Extract the (x, y) coordinate from the center of the cell holding the provided text.  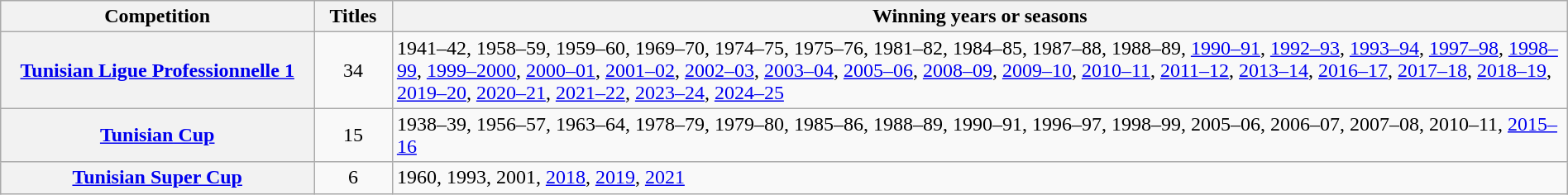
6 (354, 178)
Competition (157, 17)
Tunisian Ligue Professionnelle 1 (157, 70)
Tunisian Super Cup (157, 178)
Titles (354, 17)
Tunisian Cup (157, 136)
15 (354, 136)
1960, 1993, 2001, 2018, 2019, 2021 (979, 178)
1938–39, 1956–57, 1963–64, 1978–79, 1979–80, 1985–86, 1988–89, 1990–91, 1996–97, 1998–99, 2005–06, 2006–07, 2007–08, 2010–11, 2015–16 (979, 136)
Winning years or seasons (979, 17)
34 (354, 70)
